Extract the (X, Y) coordinate from the center of the cell holding the provided text.  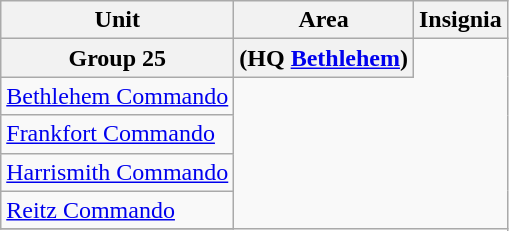
Group 25 (118, 58)
Bethlehem Commando (118, 96)
Area (324, 20)
Unit (118, 20)
Reitz Commando (118, 210)
Harrismith Commando (118, 172)
(HQ Bethlehem) (324, 58)
Frankfort Commando (118, 134)
Insignia (460, 20)
